Output the (X, Y) coordinate of the center of the cell containing the given text.  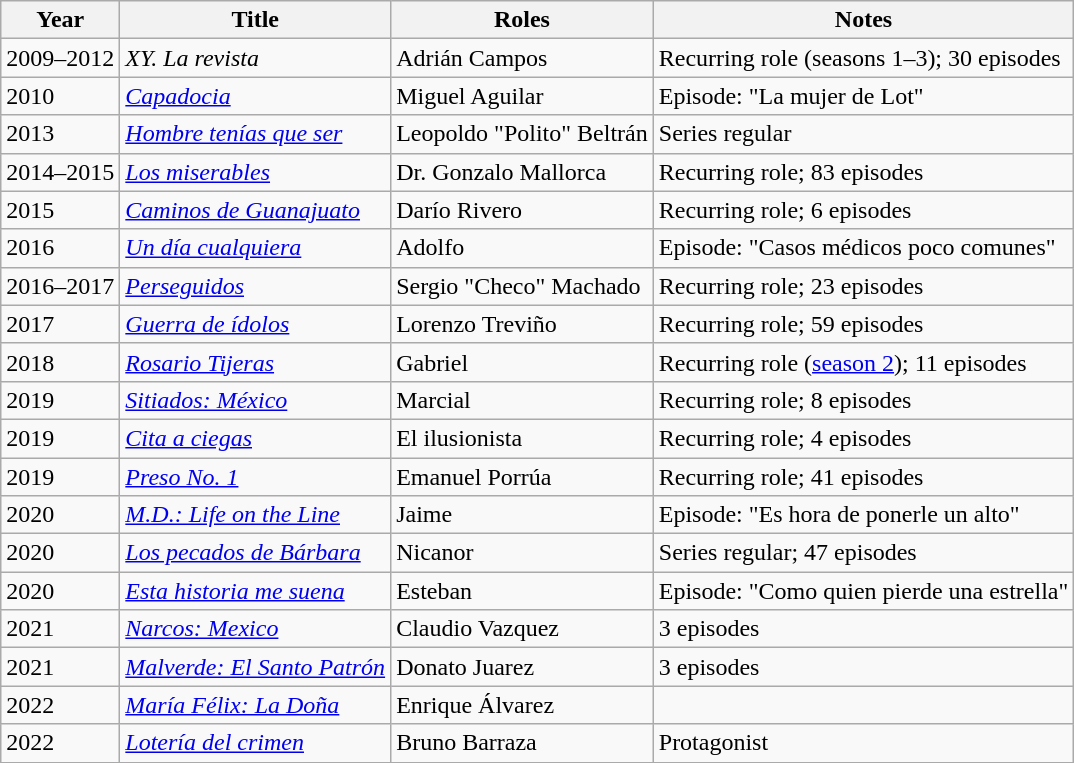
2016 (60, 248)
Caminos de Guanajuato (256, 210)
2009–2012 (60, 58)
2017 (60, 324)
Recurring role; 41 episodes (864, 477)
Series regular (864, 134)
Darío Rivero (522, 210)
Lotería del crimen (256, 743)
Recurring role; 83 episodes (864, 172)
Adolfo (522, 248)
Claudio Vazquez (522, 629)
Rosario Tijeras (256, 362)
Episode: "Es hora de ponerle un alto" (864, 515)
Title (256, 20)
2016–2017 (60, 286)
Los miserables (256, 172)
Recurring role (season 2); 11 episodes (864, 362)
Preso No. 1 (256, 477)
Un día cualquiera (256, 248)
Los pecados de Bárbara (256, 553)
Recurring role; 8 episodes (864, 400)
Episode: "La mujer de Lot" (864, 96)
Marcial (522, 400)
Miguel Aguilar (522, 96)
Sergio "Checo" Machado (522, 286)
Capadocia (256, 96)
Emanuel Porrúa (522, 477)
Nicanor (522, 553)
Leopoldo "Polito" Beltrán (522, 134)
María Félix: La Doña (256, 705)
Roles (522, 20)
2014–2015 (60, 172)
2018 (60, 362)
Episode: "Casos médicos poco comunes" (864, 248)
Enrique Álvarez (522, 705)
2010 (60, 96)
Notes (864, 20)
Sitiados: México (256, 400)
Esta historia me suena (256, 591)
Recurring role; 59 episodes (864, 324)
Adrián Campos (522, 58)
Hombre tenías que ser (256, 134)
Recurring role (seasons 1–3); 30 episodes (864, 58)
Episode: "Como quien pierde una estrella" (864, 591)
Narcos: Mexico (256, 629)
Dr. Gonzalo Mallorca (522, 172)
Year (60, 20)
XY. La revista (256, 58)
Donato Juarez (522, 667)
Protagonist (864, 743)
Esteban (522, 591)
Recurring role; 23 episodes (864, 286)
Lorenzo Treviño (522, 324)
2013 (60, 134)
Recurring role; 4 episodes (864, 438)
Jaime (522, 515)
El ilusionista (522, 438)
Malverde: El Santo Patrón (256, 667)
Cita a ciegas (256, 438)
Guerra de ídolos (256, 324)
Perseguidos (256, 286)
Bruno Barraza (522, 743)
Series regular; 47 episodes (864, 553)
M.D.: Life on the Line (256, 515)
Gabriel (522, 362)
2015 (60, 210)
Recurring role; 6 episodes (864, 210)
